From the cell containing the given text, extract its center point as [x, y] coordinate. 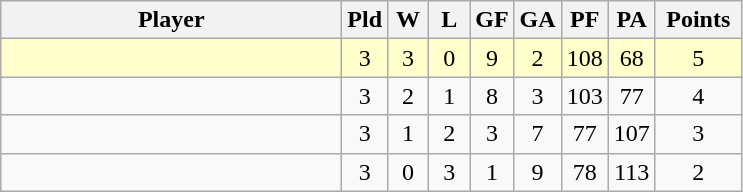
L [450, 20]
4 [698, 96]
PA [632, 20]
78 [584, 172]
Pld [365, 20]
68 [632, 58]
5 [698, 58]
PF [584, 20]
8 [492, 96]
113 [632, 172]
Points [698, 20]
GA [538, 20]
107 [632, 134]
7 [538, 134]
103 [584, 96]
Player [172, 20]
W [408, 20]
GF [492, 20]
108 [584, 58]
